Determine the [x, y] coordinate at the center of the cell enclosing the given text.  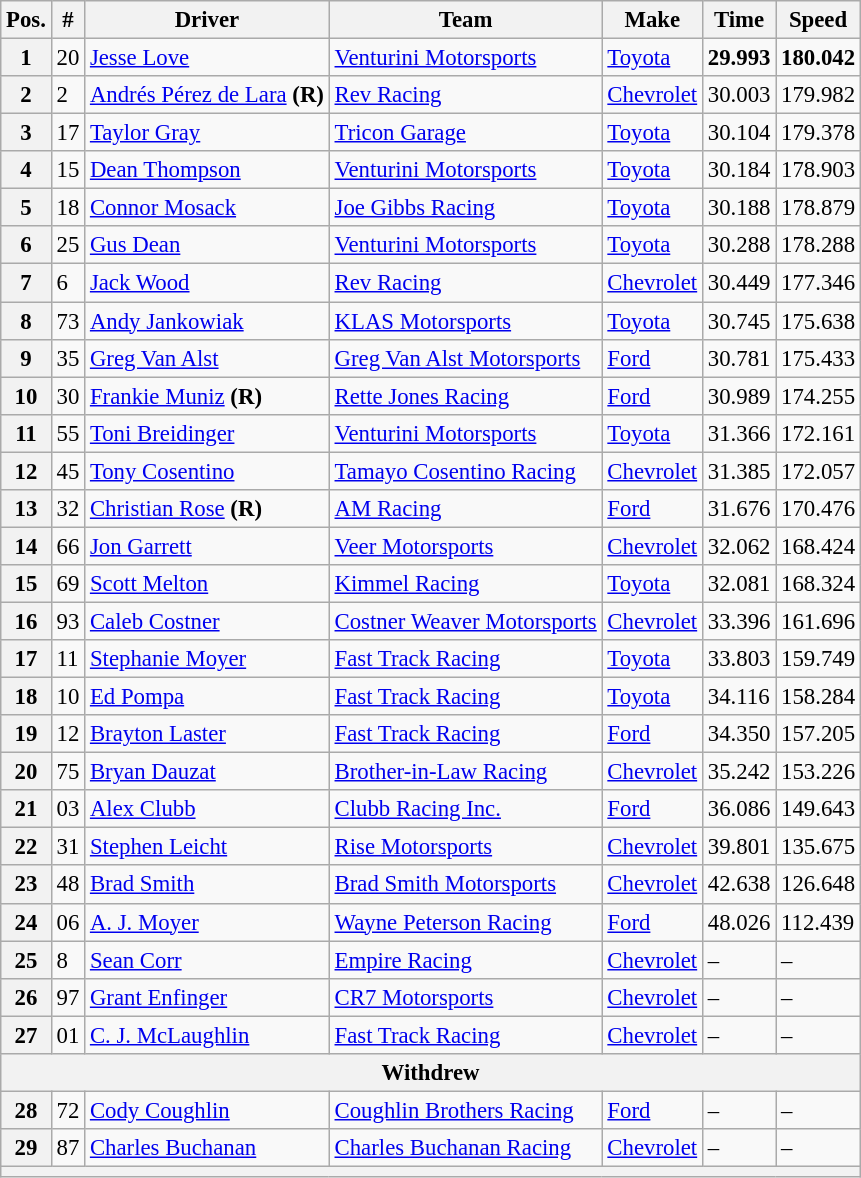
Kimmel Racing [466, 584]
Gus Dean [208, 245]
Brayton Laster [208, 734]
Brad Smith [208, 885]
93 [68, 621]
Charles Buchanan Racing [466, 1148]
Sean Corr [208, 960]
Speed [818, 20]
31 [68, 847]
Greg Van Alst [208, 358]
Frankie Muniz (R) [208, 396]
178.879 [818, 208]
C. J. McLaughlin [208, 1035]
30.184 [738, 170]
A. J. Moyer [208, 922]
149.643 [818, 809]
Coughlin Brothers Racing [466, 1110]
Time [738, 20]
48.026 [738, 922]
Stephen Leicht [208, 847]
172.161 [818, 433]
Alex Clubb [208, 809]
22 [26, 847]
Driver [208, 20]
Rise Motorsports [466, 847]
Rette Jones Racing [466, 396]
170.476 [818, 509]
Toni Breidinger [208, 433]
19 [26, 734]
4 [26, 170]
Clubb Racing Inc. [466, 809]
34.350 [738, 734]
Andy Jankowiak [208, 321]
32 [68, 509]
30.003 [738, 95]
Connor Mosack [208, 208]
9 [26, 358]
36.086 [738, 809]
42.638 [738, 885]
Team [466, 20]
174.255 [818, 396]
161.696 [818, 621]
39.801 [738, 847]
Ed Pompa [208, 697]
34.116 [738, 697]
87 [68, 1148]
126.648 [818, 885]
66 [68, 546]
Costner Weaver Motorsports [466, 621]
7 [26, 283]
13 [26, 509]
Jesse Love [208, 58]
14 [26, 546]
97 [68, 997]
30.745 [738, 321]
KLAS Motorsports [466, 321]
Tony Cosentino [208, 471]
75 [68, 772]
27 [26, 1035]
Bryan Dauzat [208, 772]
Make [652, 20]
135.675 [818, 847]
175.638 [818, 321]
175.433 [818, 358]
Stephanie Moyer [208, 659]
29.993 [738, 58]
Pos. [26, 20]
180.042 [818, 58]
26 [26, 997]
06 [68, 922]
31.676 [738, 509]
30.188 [738, 208]
30 [68, 396]
Scott Melton [208, 584]
Caleb Costner [208, 621]
5 [26, 208]
Charles Buchanan [208, 1148]
177.346 [818, 283]
158.284 [818, 697]
48 [68, 885]
69 [68, 584]
73 [68, 321]
30.449 [738, 283]
172.057 [818, 471]
30.104 [738, 133]
55 [68, 433]
Andrés Pérez de Lara (R) [208, 95]
21 [26, 809]
33.803 [738, 659]
01 [68, 1035]
1 [26, 58]
33.396 [738, 621]
Tricon Garage [466, 133]
168.324 [818, 584]
153.226 [818, 772]
30.288 [738, 245]
Empire Racing [466, 960]
# [68, 20]
16 [26, 621]
35.242 [738, 772]
178.288 [818, 245]
30.781 [738, 358]
35 [68, 358]
Brother-in-Law Racing [466, 772]
31.366 [738, 433]
Wayne Peterson Racing [466, 922]
Christian Rose (R) [208, 509]
179.378 [818, 133]
32.081 [738, 584]
178.903 [818, 170]
CR7 Motorsports [466, 997]
168.424 [818, 546]
Taylor Gray [208, 133]
45 [68, 471]
28 [26, 1110]
30.989 [738, 396]
179.982 [818, 95]
29 [26, 1148]
Cody Coughlin [208, 1110]
Withdrew [431, 1073]
Grant Enfinger [208, 997]
AM Racing [466, 509]
159.749 [818, 659]
Joe Gibbs Racing [466, 208]
23 [26, 885]
32.062 [738, 546]
31.385 [738, 471]
Jon Garrett [208, 546]
24 [26, 922]
Brad Smith Motorsports [466, 885]
Jack Wood [208, 283]
72 [68, 1110]
112.439 [818, 922]
Dean Thompson [208, 170]
03 [68, 809]
Tamayo Cosentino Racing [466, 471]
Veer Motorsports [466, 546]
3 [26, 133]
Greg Van Alst Motorsports [466, 358]
157.205 [818, 734]
